Locate the cell with the specified text and output its [x, y] center coordinate. 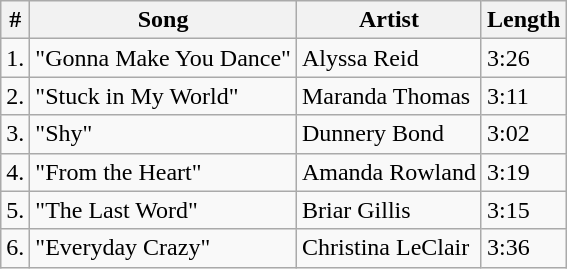
Christina LeClair [388, 248]
# [16, 20]
"From the Heart" [164, 172]
6. [16, 248]
Alyssa Reid [388, 58]
3:36 [523, 248]
"Shy" [164, 134]
3:15 [523, 210]
Song [164, 20]
2. [16, 96]
3:19 [523, 172]
3. [16, 134]
Artist [388, 20]
"Stuck in My World" [164, 96]
"The Last Word" [164, 210]
Maranda Thomas [388, 96]
Amanda Rowland [388, 172]
"Everyday Crazy" [164, 248]
Length [523, 20]
3:11 [523, 96]
Briar Gillis [388, 210]
3:26 [523, 58]
1. [16, 58]
3:02 [523, 134]
4. [16, 172]
"Gonna Make You Dance" [164, 58]
5. [16, 210]
Dunnery Bond [388, 134]
